Return the (X, Y) coordinate for the center point of the cell that contains the specified text.  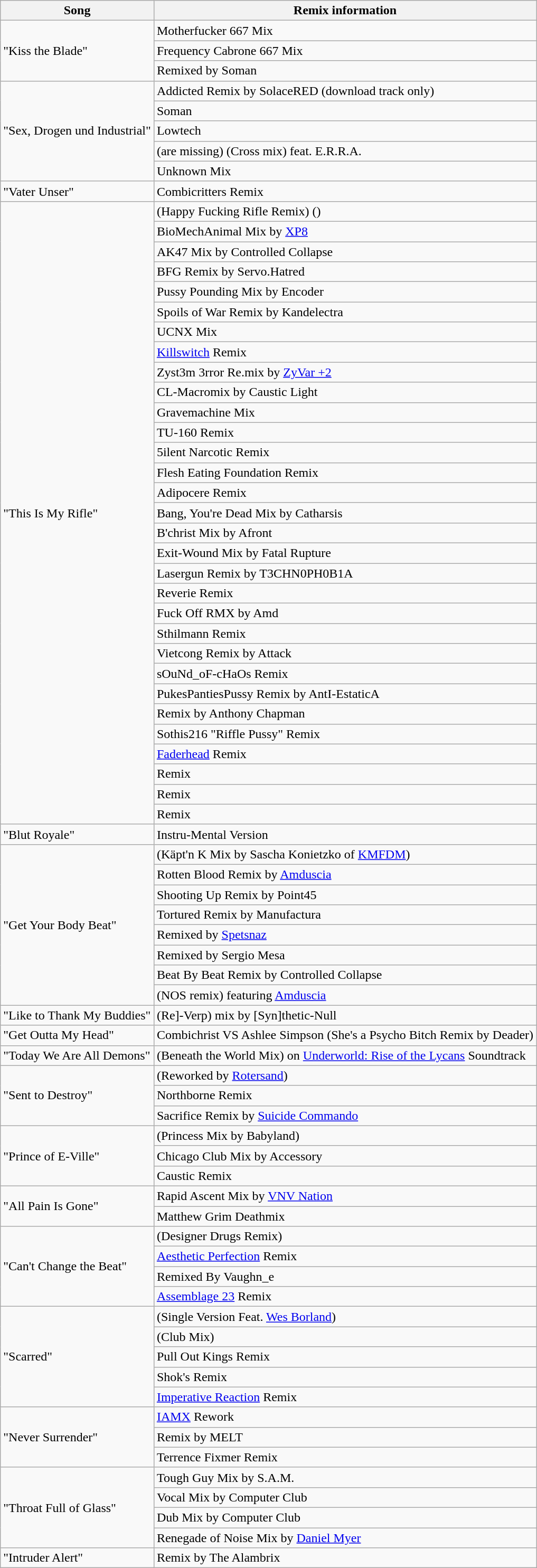
(Käpt'n K Mix by Sascha Konietzko of KMFDM) (345, 854)
Motherfucker 667 Mix (345, 31)
Remixed By Vaughn_e (345, 1277)
Matthew Grim Deathmix (345, 1216)
Rapid Ascent Mix by VNV Nation (345, 1196)
(Single Version Feat. Wes Borland) (345, 1317)
Zyst3m 3rror Re.mix by ZyVar +2 (345, 372)
Vietcong Remix by Attack (345, 654)
Frequency Cabrone 667 Mix (345, 51)
Sacrifice Remix by Suicide Commando (345, 1116)
"Prince of E-Ville" (77, 1156)
"Get Outta My Head" (77, 1035)
Renegade of Noise Mix by Daniel Myer (345, 1538)
(Designer Drugs Remix) (345, 1236)
"Get Your Body Beat" (77, 924)
Shooting Up Remix by Point45 (345, 895)
"Sex, Drogen und Industrial" (77, 131)
Remix by MELT (345, 1437)
"Like to Thank My Buddies" (77, 1015)
"Intruder Alert" (77, 1558)
sOuNd_oF-cHaOs Remix (345, 674)
Rotten Blood Remix by Amduscia (345, 874)
Terrence Fixmer Remix (345, 1457)
(NOS remix) featuring Amduscia (345, 995)
"This Is My Rifle" (77, 513)
Remix information (345, 11)
Lowtech (345, 131)
"Blut Royale" (77, 834)
Tough Guy Mix by S.A.M. (345, 1477)
"Vater Unser" (77, 191)
Combicritters Remix (345, 191)
Sothis216 "Riffle Pussy" Remix (345, 734)
B'christ Mix by Afront (345, 533)
(Club Mix) (345, 1337)
Unknown Mix (345, 171)
PukesPantiesPussy Remix by AntI-EstaticA (345, 694)
Flesh Eating Foundation Remix (345, 473)
Remixed by Soman (345, 71)
CL-Macromix by Caustic Light (345, 392)
Gravemachine Mix (345, 412)
Chicago Club Mix by Accessory (345, 1156)
5ilent Narcotic Remix (345, 452)
Dub Mix by Computer Club (345, 1517)
"Scarred" (77, 1357)
BioMechAnimal Mix by XP8 (345, 231)
(Happy Fucking Rifle Remix) () (345, 211)
Bang, You're Dead Mix by Catharsis (345, 513)
BFG Remix by Servo.Hatred (345, 272)
Pussy Pounding Mix by Encoder (345, 292)
Lasergun Remix by T3CHN0PH0B1A (345, 573)
Pull Out Kings Remix (345, 1357)
"Sent to Destroy" (77, 1095)
"Throat Full of Glass" (77, 1507)
TU-160 Remix (345, 432)
"Kiss the Blade" (77, 51)
"Today We Are All Demons" (77, 1055)
Assemblage 23 Remix (345, 1297)
Aesthetic Perfection Remix (345, 1257)
Song (77, 11)
Fuck Off RMX by Amd (345, 613)
Soman (345, 111)
Caustic Remix (345, 1176)
Adipocere Remix (345, 493)
(Princess Mix by Babyland) (345, 1136)
Faderhead Remix (345, 754)
(Reworked by Rotersand) (345, 1075)
Remixed by Sergio Mesa (345, 955)
Vocal Mix by Computer Club (345, 1497)
IAMX Rework (345, 1417)
Remix by The Alambrix (345, 1558)
(are missing) (Cross mix) feat. E.R.R.A. (345, 151)
(Re]-Verp) mix by [Syn]thetic-Null (345, 1015)
Shok's Remix (345, 1377)
Addicted Remix by SolaceRED (download track only) (345, 91)
"Can't Change the Beat" (77, 1267)
AK47 Mix by Controlled Collapse (345, 252)
UCNX Mix (345, 332)
Combichrist VS Ashlee Simpson (She's a Psycho Bitch Remix by Deader) (345, 1035)
Reverie Remix (345, 593)
Sthilmann Remix (345, 634)
Tortured Remix by Manufactura (345, 915)
Northborne Remix (345, 1095)
(Beneath the World Mix) on Underworld: Rise of the Lycans Soundtrack (345, 1055)
"All Pain Is Gone" (77, 1206)
Spoils of War Remix by Kandelectra (345, 312)
Exit-Wound Mix by Fatal Rupture (345, 553)
Imperative Reaction Remix (345, 1397)
Beat By Beat Remix by Controlled Collapse (345, 975)
Remixed by Spetsnaz (345, 935)
"Never Surrender" (77, 1437)
Instru-Mental Version (345, 834)
Remix by Anthony Chapman (345, 714)
Killswitch Remix (345, 352)
